Scan for the cell matching the given text and deliver its [X, Y] coordinate at center. 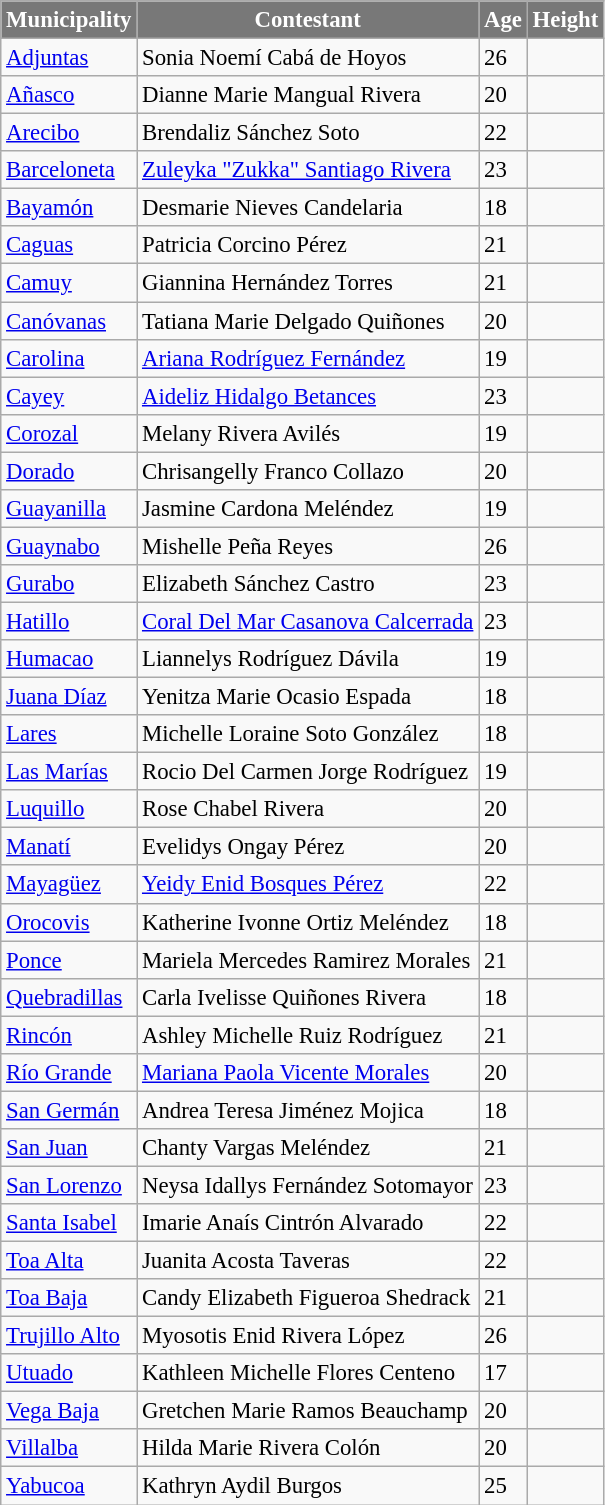
Manatí [69, 847]
Elizabeth Sánchez Castro [308, 584]
Gurabo [69, 584]
Katherine Ivonne Ortiz Meléndez [308, 922]
Zuleyka "Zukka" Santiago Rivera [308, 170]
Toa Baja [69, 1298]
Bayamón [69, 208]
Coral Del Mar Casanova Calcerrada [308, 621]
Contestant [308, 20]
Canóvanas [69, 321]
Rocio Del Carmen Jorge Rodríguez [308, 772]
Adjuntas [69, 58]
Kathryn Aydil Burgos [308, 1486]
Vega Baja [69, 1411]
Barceloneta [69, 170]
Río Grande [69, 1073]
Neysa Idallys Fernández Sotomayor [308, 1185]
Caguas [69, 245]
Chrisangelly Franco Collazo [308, 471]
Municipality [69, 20]
Juana Díaz [69, 697]
Camuy [69, 283]
Guaynabo [69, 546]
Dorado [69, 471]
Michelle Loraine Soto González [308, 734]
Rincón [69, 1035]
San Lorenzo [69, 1185]
Orocovis [69, 922]
Ariana Rodríguez Fernández [308, 358]
Arecibo [69, 133]
San Germán [69, 1110]
Jasmine Cardona Meléndez [308, 509]
Toa Alta [69, 1261]
Utuado [69, 1373]
Aideliz Hidalgo Betances [308, 396]
Añasco [69, 95]
25 [504, 1486]
Humacao [69, 659]
Yabucoa [69, 1486]
Mayagüez [69, 885]
Trujillo Alto [69, 1336]
Santa Isabel [69, 1223]
17 [504, 1373]
Desmarie Nieves Candelaria [308, 208]
Gretchen Marie Ramos Beauchamp [308, 1411]
Candy Elizabeth Figueroa Shedrack [308, 1298]
Juanita Acosta Taveras [308, 1261]
Yeidy Enid Bosques Pérez [308, 885]
Lares [69, 734]
Chanty Vargas Meléndez [308, 1148]
Imarie Anaís Cintrón Alvarado [308, 1223]
San Juan [69, 1148]
Tatiana Marie Delgado Quiñones [308, 321]
Rose Chabel Rivera [308, 809]
Corozal [69, 433]
Liannelys Rodríguez Dávila [308, 659]
Las Marías [69, 772]
Patricia Corcino Pérez [308, 245]
Ashley Michelle Ruiz Rodríguez [308, 1035]
Hatillo [69, 621]
Mariela Mercedes Ramirez Morales [308, 960]
Dianne Marie Mangual Rivera [308, 95]
Villalba [69, 1449]
Kathleen Michelle Flores Centeno [308, 1373]
Melany Rivera Avilés [308, 433]
Cayey [69, 396]
Age [504, 20]
Sonia Noemí Cabá de Hoyos [308, 58]
Quebradillas [69, 997]
Mishelle Peña Reyes [308, 546]
Myosotis Enid Rivera López [308, 1336]
Luquillo [69, 809]
Yenitza Marie Ocasio Espada [308, 697]
Mariana Paola Vicente Morales [308, 1073]
Brendaliz Sánchez Soto [308, 133]
Hilda Marie Rivera Colón [308, 1449]
Giannina Hernández Torres [308, 283]
Guayanilla [69, 509]
Andrea Teresa Jiménez Mojica [308, 1110]
Ponce [69, 960]
Carla Ivelisse Quiñones Rivera [308, 997]
Carolina [69, 358]
Height [565, 20]
Evelidys Ongay Pérez [308, 847]
